Capture the cell that displays the provided text and extract its (x, y) central coordinate. 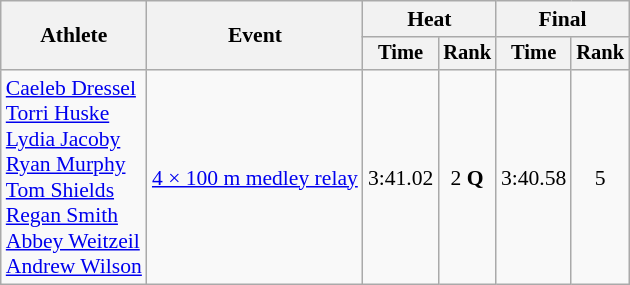
Caeleb DresselTorri HuskeLydia JacobyRyan MurphyTom ShieldsRegan SmithAbbey WeitzeilAndrew Wilson (74, 177)
4 × 100 m medley relay (255, 177)
2 Q (467, 177)
Event (255, 36)
Final (562, 19)
Athlete (74, 36)
3:41.02 (400, 177)
3:40.58 (534, 177)
Heat (430, 19)
5 (600, 177)
